Determine the (x, y) coordinate at the center of the cell enclosing the given text.  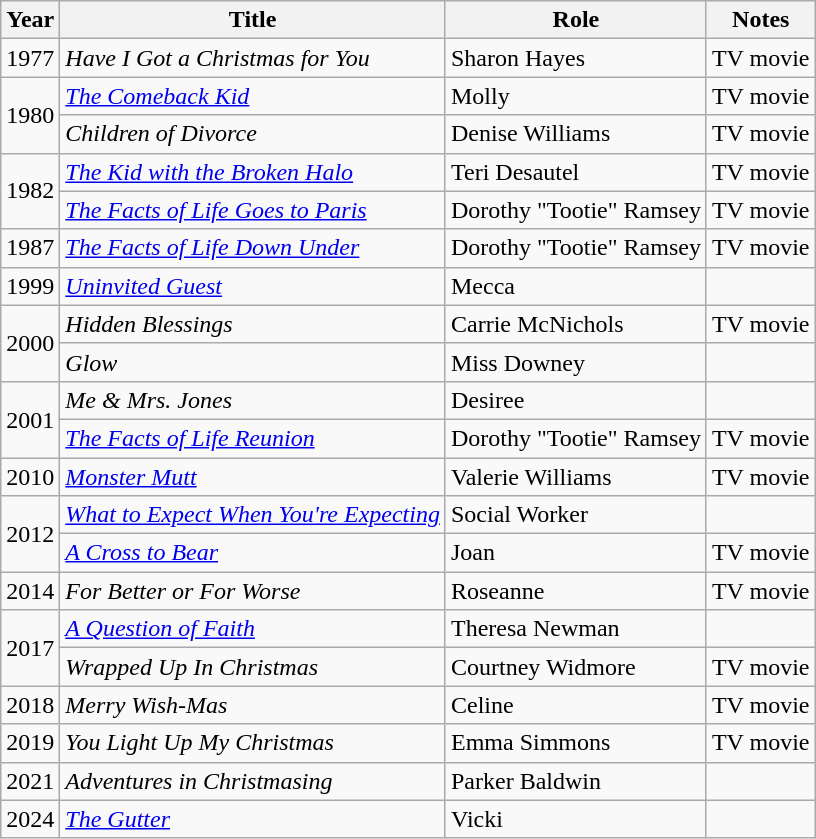
Miss Downey (576, 362)
Sharon Hayes (576, 58)
2018 (30, 705)
For Better or For Worse (253, 591)
Me & Mrs. Jones (253, 400)
2024 (30, 819)
2014 (30, 591)
Social Worker (576, 515)
Children of Divorce (253, 134)
2017 (30, 648)
1987 (30, 248)
Desiree (576, 400)
Roseanne (576, 591)
Parker Baldwin (576, 781)
1982 (30, 191)
Theresa Newman (576, 629)
Valerie Williams (576, 477)
1977 (30, 58)
Role (576, 20)
Merry Wish-Mas (253, 705)
A Cross to Bear (253, 553)
A Question of Faith (253, 629)
The Gutter (253, 819)
1980 (30, 115)
Hidden Blessings (253, 324)
2012 (30, 534)
Have I Got a Christmas for You (253, 58)
Monster Mutt (253, 477)
The Facts of Life Reunion (253, 438)
Carrie McNichols (576, 324)
The Facts of Life Goes to Paris (253, 210)
Teri Desautel (576, 172)
2021 (30, 781)
Celine (576, 705)
1999 (30, 286)
2001 (30, 419)
Molly (576, 96)
Mecca (576, 286)
Uninvited Guest (253, 286)
Vicki (576, 819)
The Kid with the Broken Halo (253, 172)
Courtney Widmore (576, 667)
Adventures in Christmasing (253, 781)
What to Expect When You're Expecting (253, 515)
Notes (760, 20)
Year (30, 20)
2000 (30, 343)
Denise Williams (576, 134)
Glow (253, 362)
The Facts of Life Down Under (253, 248)
You Light Up My Christmas (253, 743)
2019 (30, 743)
2010 (30, 477)
Joan (576, 553)
Wrapped Up In Christmas (253, 667)
The Comeback Kid (253, 96)
Emma Simmons (576, 743)
Title (253, 20)
